Pinpoint the cell where the given text exists, returning its (X, Y) midpoint coordinate. 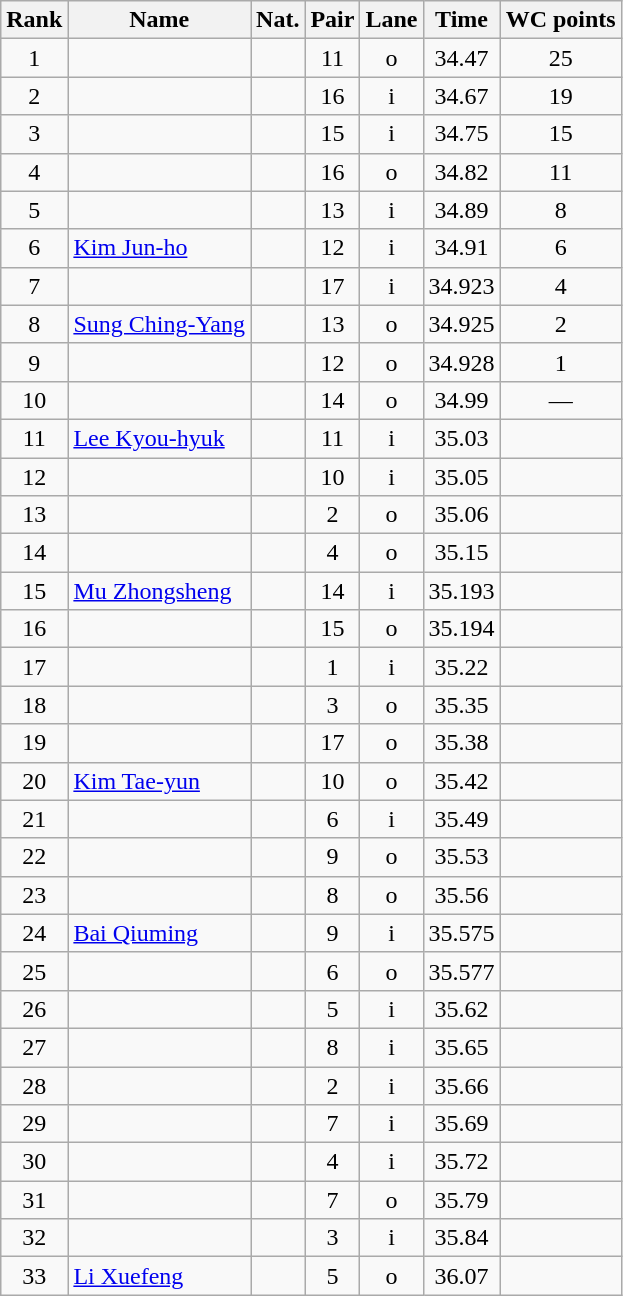
35.06 (462, 515)
34.923 (462, 286)
35.03 (462, 438)
35.15 (462, 553)
18 (34, 705)
Lane (392, 20)
35.62 (462, 1009)
22 (34, 857)
31 (34, 1200)
35.49 (462, 819)
24 (34, 933)
34.99 (462, 400)
Time (462, 20)
34.928 (462, 362)
28 (34, 1085)
Mu Zhongsheng (160, 591)
Lee Kyou-hyuk (160, 438)
35.84 (462, 1238)
35.56 (462, 895)
35.575 (462, 933)
35.194 (462, 629)
Name (160, 20)
Nat. (278, 20)
34.67 (462, 96)
34.82 (462, 172)
34.47 (462, 58)
— (560, 400)
Kim Tae-yun (160, 781)
21 (34, 819)
35.53 (462, 857)
35.05 (462, 477)
35.42 (462, 781)
35.69 (462, 1124)
35.35 (462, 705)
35.79 (462, 1200)
30 (34, 1162)
Rank (34, 20)
35.72 (462, 1162)
35.66 (462, 1085)
Bai Qiuming (160, 933)
Pair (332, 20)
34.91 (462, 248)
26 (34, 1009)
33 (34, 1276)
23 (34, 895)
35.65 (462, 1047)
Sung Ching-Yang (160, 324)
34.925 (462, 324)
32 (34, 1238)
Li Xuefeng (160, 1276)
27 (34, 1047)
20 (34, 781)
34.89 (462, 210)
35.38 (462, 743)
Kim Jun-ho (160, 248)
35.193 (462, 591)
WC points (560, 20)
29 (34, 1124)
35.22 (462, 667)
35.577 (462, 971)
36.07 (462, 1276)
34.75 (462, 134)
